Search for the cell housing the specified text and yield its (x, y) center coordinate. 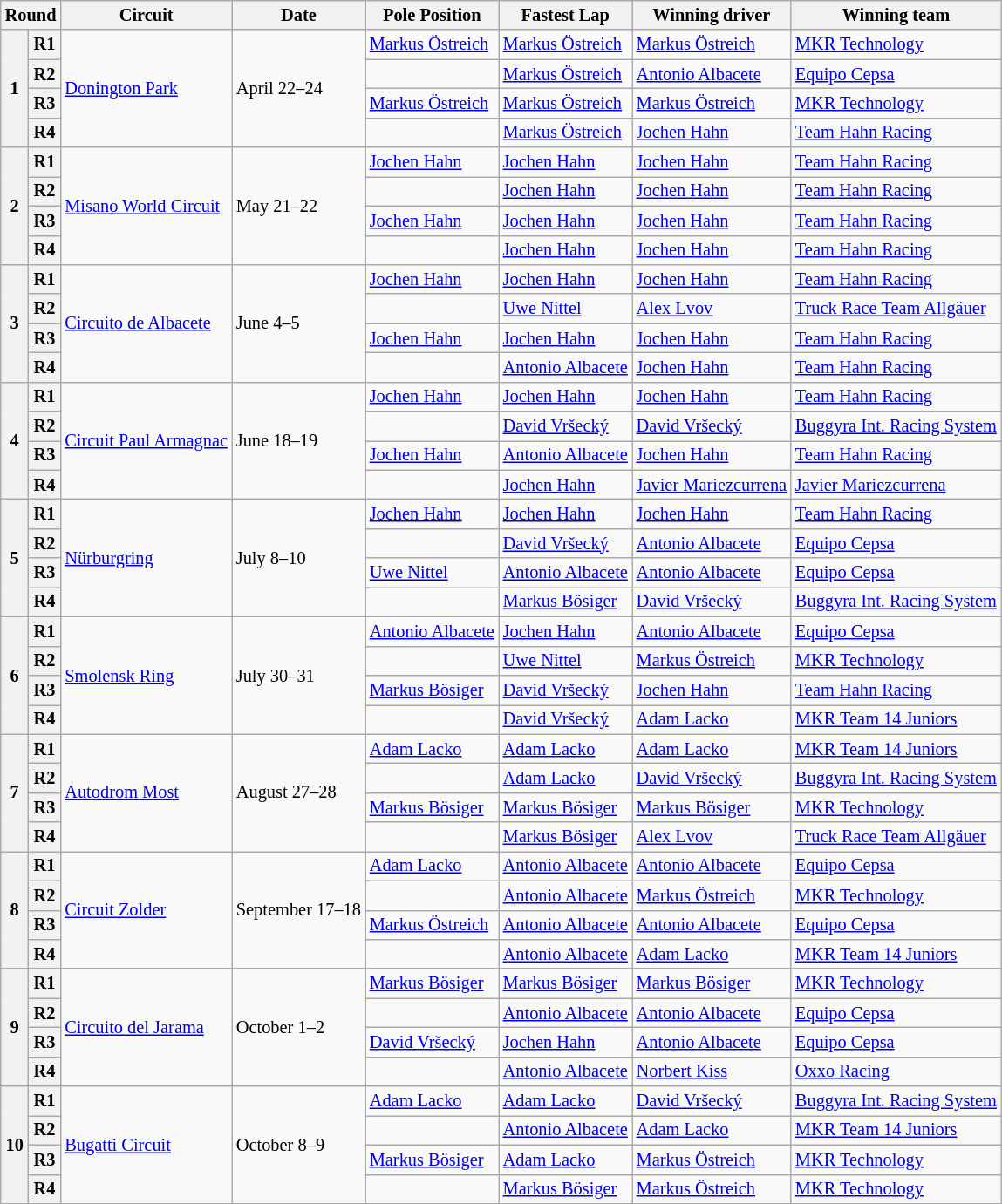
3 (15, 323)
June 4–5 (298, 323)
Circuit (147, 15)
8 (15, 910)
5 (15, 558)
Nürburgring (147, 558)
Round (31, 15)
Misano World Circuit (147, 206)
10 (15, 1146)
October 8–9 (298, 1146)
6 (15, 675)
4 (15, 441)
Winning team (896, 15)
October 1–2 (298, 1027)
July 8–10 (298, 558)
Circuit Paul Armagnac (147, 441)
Autodrom Most (147, 793)
June 18–19 (298, 441)
April 22–24 (298, 89)
Smolensk Ring (147, 675)
7 (15, 793)
Circuit Zolder (147, 910)
Circuito de Albacete (147, 323)
May 21–22 (298, 206)
1 (15, 89)
Pole Position (433, 15)
9 (15, 1027)
2 (15, 206)
July 30–31 (298, 675)
August 27–28 (298, 793)
Date (298, 15)
September 17–18 (298, 910)
Donington Park (147, 89)
Winning driver (712, 15)
Fastest Lap (565, 15)
Norbert Kiss (712, 1071)
Circuito del Jarama (147, 1027)
Oxxo Racing (896, 1071)
Bugatti Circuit (147, 1146)
